From the cell containing the given text, extract its center point as [X, Y] coordinate. 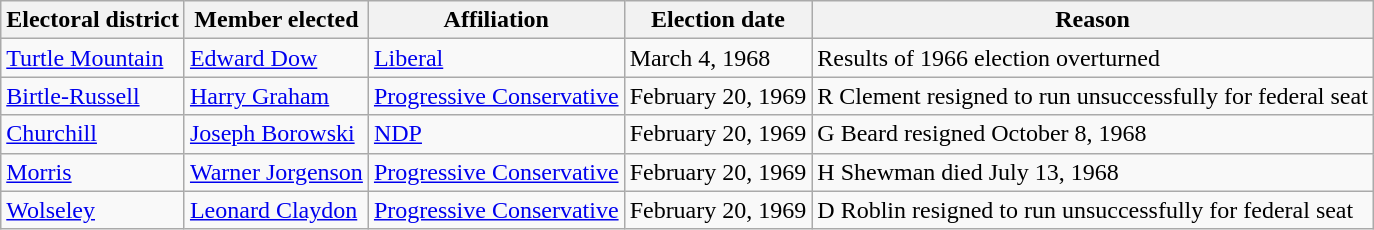
Edward Dow [276, 58]
Morris [93, 172]
NDP [496, 134]
D Roblin resigned to run unsuccessfully for federal seat [1093, 210]
Warner Jorgenson [276, 172]
Leonard Claydon [276, 210]
Churchill [93, 134]
Birtle-Russell [93, 96]
Results of 1966 election overturned [1093, 58]
Liberal [496, 58]
Member elected [276, 20]
Election date [718, 20]
Reason [1093, 20]
Turtle Mountain [93, 58]
Joseph Borowski [276, 134]
Affiliation [496, 20]
H Shewman died July 13, 1968 [1093, 172]
Wolseley [93, 210]
Harry Graham [276, 96]
G Beard resigned October 8, 1968 [1093, 134]
R Clement resigned to run unsuccessfully for federal seat [1093, 96]
March 4, 1968 [718, 58]
Electoral district [93, 20]
